Scan for the cell matching the given text and deliver its (X, Y) coordinate at center. 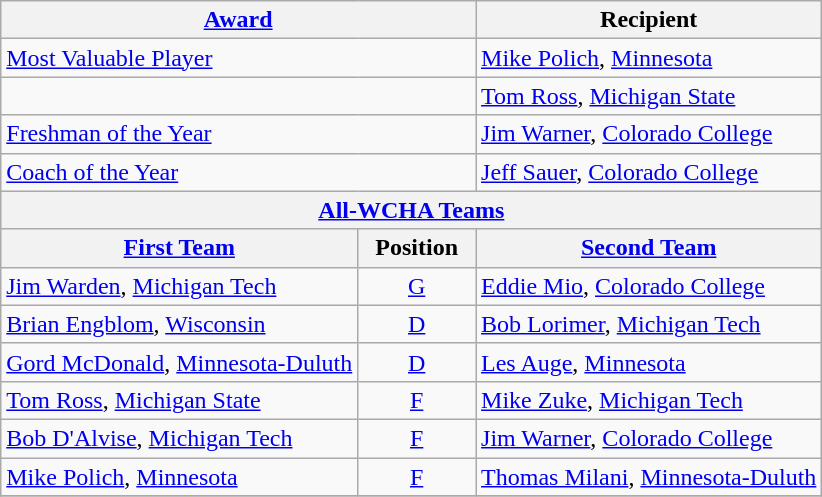
Second Team (649, 248)
Jeff Sauer, Colorado College (649, 172)
All-WCHA Teams (412, 210)
Recipient (649, 20)
Thomas Milani, Minnesota-Duluth (649, 477)
Jim Warden, Michigan Tech (180, 286)
Bob Lorimer, Michigan Tech (649, 324)
Bob D'Alvise, Michigan Tech (180, 438)
Award (238, 20)
Les Auge, Minnesota (649, 362)
Mike Zuke, Michigan Tech (649, 400)
Position (417, 248)
Most Valuable Player (238, 58)
First Team (180, 248)
Coach of the Year (238, 172)
Eddie Mio, Colorado College (649, 286)
Freshman of the Year (238, 134)
Brian Engblom, Wisconsin (180, 324)
G (417, 286)
Gord McDonald, Minnesota-Duluth (180, 362)
